Return [x, y] of the center of cell containing provided text 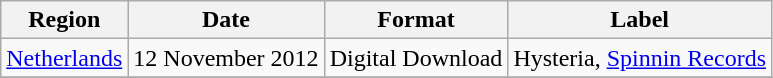
Digital Download [416, 58]
Region [64, 20]
Date [226, 20]
12 November 2012 [226, 58]
Netherlands [64, 58]
Format [416, 20]
Label [640, 20]
Hysteria, Spinnin Records [640, 58]
